Locate the cell with the specified text and output its (X, Y) center coordinate. 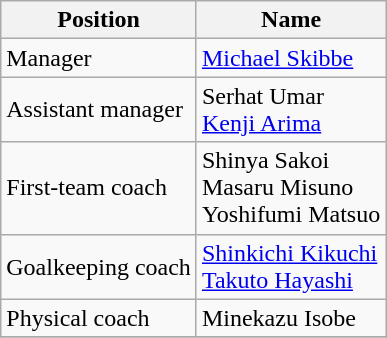
Michael Skibbe (290, 58)
First-team coach (99, 188)
Physical coach (99, 318)
Position (99, 20)
Name (290, 20)
Manager (99, 58)
Shinkichi Kikuchi Takuto Hayashi (290, 266)
Serhat Umar Kenji Arima (290, 110)
Assistant manager (99, 110)
Minekazu Isobe (290, 318)
Goalkeeping coach (99, 266)
Shinya Sakoi Masaru Misuno Yoshifumi Matsuo (290, 188)
